Locate the cell with the specified text and output its [x, y] center coordinate. 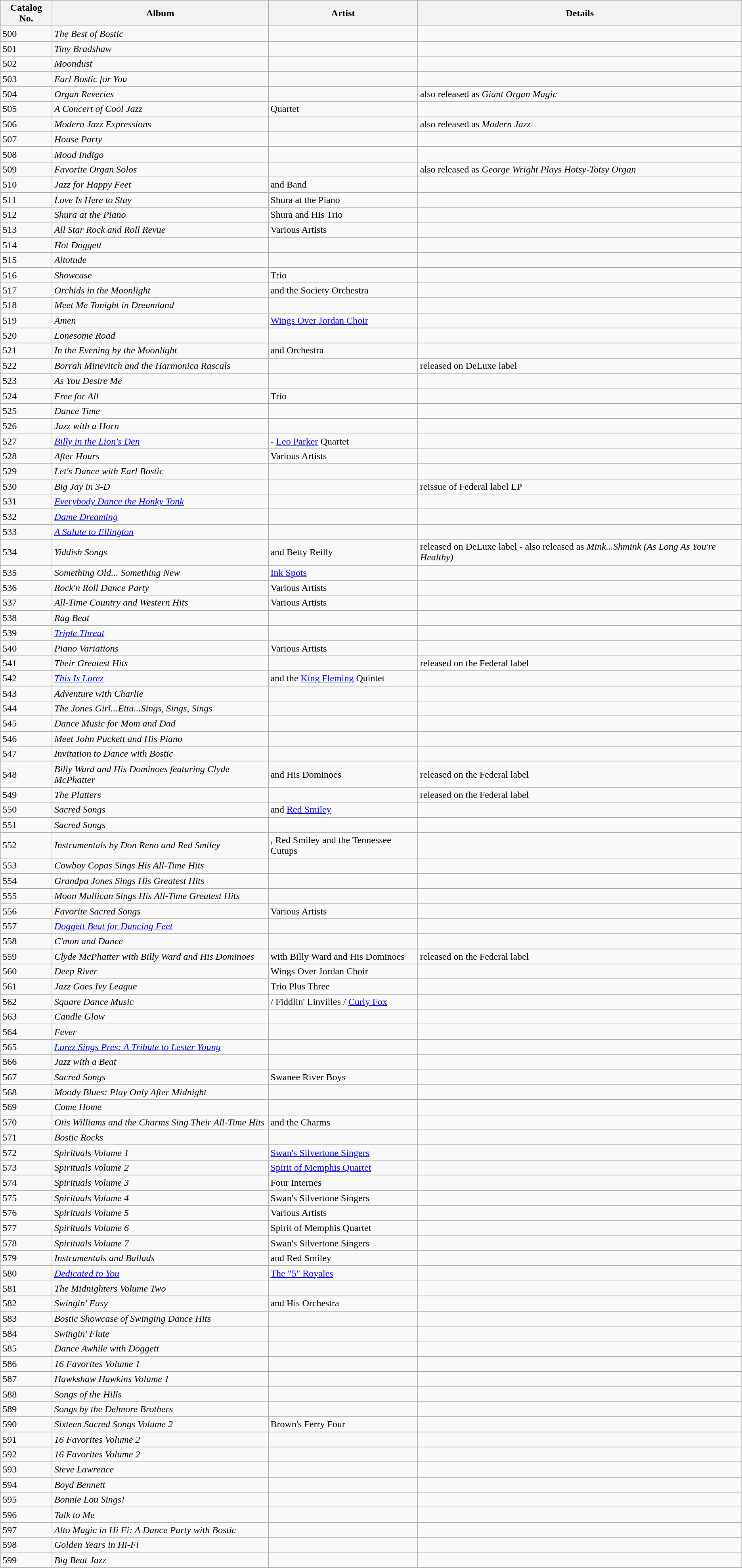
592 [26, 1455]
Catalog No. [26, 13]
564 [26, 1032]
Bonnie Lou Sings! [160, 1500]
Songs by the Delmore Brothers [160, 1409]
541 [26, 663]
All Star Rock and Roll Revue [160, 230]
536 [26, 588]
540 [26, 648]
Swingin' Easy [160, 1303]
Invitation to Dance with Bostic [160, 754]
Boyd Bennett [160, 1485]
512 [26, 215]
515 [26, 260]
and Betty Reilly [343, 552]
Shura and His Trio [343, 215]
599 [26, 1560]
588 [26, 1394]
509 [26, 169]
and the Society Orchestra [343, 290]
Steve Lawrence [160, 1470]
16 Favorites Volume 1 [160, 1364]
585 [26, 1349]
559 [26, 956]
Dedicated to You [160, 1273]
574 [26, 1183]
543 [26, 694]
507 [26, 139]
552 [26, 845]
514 [26, 245]
Details [579, 13]
570 [26, 1122]
Big Jay in 3-D [160, 487]
553 [26, 866]
Moondust [160, 64]
C'mon and Dance [160, 941]
also released as Giant Organ Magic [579, 94]
547 [26, 754]
Artist [343, 13]
Billy Ward and His Dominoes featuring Clyde McPhatter [160, 774]
579 [26, 1258]
Favorite Organ Solos [160, 169]
Trio Plus Three [343, 987]
593 [26, 1470]
500 [26, 34]
566 [26, 1062]
539 [26, 633]
Jazz for Happy Feet [160, 184]
562 [26, 1002]
Cowboy Copas Sings His All-Time Hits [160, 866]
563 [26, 1017]
545 [26, 724]
568 [26, 1092]
Instrumentals and Ballads [160, 1258]
569 [26, 1107]
584 [26, 1334]
505 [26, 109]
508 [26, 154]
Doggett Beat for Dancing Feet [160, 926]
and Orchestra [343, 351]
Golden Years in Hi-Fi [160, 1545]
Swanee River Boys [343, 1077]
The "5" Royales [343, 1273]
Moody Blues: Play Only After Midnight [160, 1092]
576 [26, 1213]
522 [26, 366]
517 [26, 290]
Orchids in the Moonlight [160, 290]
516 [26, 275]
Modern Jazz Expressions [160, 124]
548 [26, 774]
Songs of the Hills [160, 1394]
After Hours [160, 456]
Spirituals Volume 6 [160, 1228]
534 [26, 552]
572 [26, 1152]
583 [26, 1319]
561 [26, 987]
519 [26, 320]
Lonesome Road [160, 335]
580 [26, 1273]
594 [26, 1485]
501 [26, 49]
Dance Music for Mom and Dad [160, 724]
546 [26, 739]
571 [26, 1137]
- Leo Parker Quartet [343, 441]
554 [26, 881]
523 [26, 381]
Hot Doggett [160, 245]
Spirituals Volume 1 [160, 1152]
Free for All [160, 396]
and His Orchestra [343, 1303]
A Salute to Ellington [160, 532]
598 [26, 1545]
Dance Awhile with Doggett [160, 1349]
586 [26, 1364]
596 [26, 1515]
Otis Williams and the Charms Sing Their All-Time Hits [160, 1122]
597 [26, 1530]
also released as Modern Jazz [579, 124]
Swingin' Flute [160, 1334]
591 [26, 1439]
Triple Threat [160, 633]
595 [26, 1500]
521 [26, 351]
Clyde McPhatter with Billy Ward and His Dominoes [160, 956]
524 [26, 396]
560 [26, 972]
565 [26, 1047]
Rag Beat [160, 618]
Fever [160, 1032]
Dame Dreaming [160, 517]
550 [26, 810]
released on DeLuxe label - also released as Mink...Shmink (As Long As You're Healthy) [579, 552]
573 [26, 1167]
Jazz with a Horn [160, 426]
558 [26, 941]
518 [26, 305]
525 [26, 411]
Lorez Sings Pres: A Tribute to Lester Young [160, 1047]
Meet Me Tonight in Dreamland [160, 305]
Square Dance Music [160, 1002]
511 [26, 199]
532 [26, 517]
Favorite Sacred Songs [160, 911]
Meet John Puckett and His Piano [160, 739]
533 [26, 532]
House Party [160, 139]
Organ Reveries [160, 94]
Alto Magic in Hi Fi: A Dance Party with Bostic [160, 1530]
520 [26, 335]
506 [26, 124]
In the Evening by the Moonlight [160, 351]
557 [26, 926]
Instrumentals by Don Reno and Red Smiley [160, 845]
577 [26, 1228]
All-Time Country and Western Hits [160, 603]
Talk to Me [160, 1515]
and His Dominoes [343, 774]
Moon Mullican Sings His All-Time Greatest Hits [160, 896]
Tiny Bradshaw [160, 49]
502 [26, 64]
581 [26, 1288]
Hawkshaw Hawkins Volume 1 [160, 1379]
Amen [160, 320]
As You Desire Me [160, 381]
Rock'n Roll Dance Party [160, 588]
504 [26, 94]
Come Home [160, 1107]
and the King Fleming Quintet [343, 678]
549 [26, 795]
The Jones Girl...Etta...Sings, Sings, Sings [160, 709]
542 [26, 678]
also released as George Wright Plays Hotsy-Totsy Organ [579, 169]
567 [26, 1077]
Album [160, 13]
released on DeLuxe label [579, 366]
531 [26, 502]
and Band [343, 184]
Dance Time [160, 411]
555 [26, 896]
526 [26, 426]
528 [26, 456]
Spirituals Volume 4 [160, 1198]
575 [26, 1198]
530 [26, 487]
Yiddish Songs [160, 552]
Adventure with Charlie [160, 694]
Spirituals Volume 2 [160, 1167]
The Best of Bostic [160, 34]
Let's Dance with Earl Bostic [160, 472]
Piano Variations [160, 648]
556 [26, 911]
A Concert of Cool Jazz [160, 109]
Candle Glow [160, 1017]
Big Beat Jazz [160, 1560]
, Red Smiley and the Tennessee Cutups [343, 845]
578 [26, 1243]
551 [26, 825]
Spirituals Volume 7 [160, 1243]
Their Greatest Hits [160, 663]
Borrah Minevitch and the Harmonica Rascals [160, 366]
/ Fiddlin' Linvilles / Curly Fox [343, 1002]
503 [26, 79]
Spirituals Volume 3 [160, 1183]
589 [26, 1409]
The Midnighters Volume Two [160, 1288]
587 [26, 1379]
Quartet [343, 109]
and the Charms [343, 1122]
This Is Lorez [160, 678]
Altotude [160, 260]
Something Old... Something New [160, 573]
Bostic Showcase of Swinging Dance Hits [160, 1319]
544 [26, 709]
Love Is Here to Stay [160, 199]
Bostic Rocks [160, 1137]
Deep River [160, 972]
Four Internes [343, 1183]
Spirituals Volume 5 [160, 1213]
The Platters [160, 795]
with Billy Ward and His Dominoes [343, 956]
510 [26, 184]
Jazz Goes Ivy League [160, 987]
Showcase [160, 275]
Jazz with a Beat [160, 1062]
529 [26, 472]
535 [26, 573]
590 [26, 1424]
reissue of Federal label LP [579, 487]
Billy in the Lion's Den [160, 441]
Earl Bostic for You [160, 79]
Grandpa Jones Sings His Greatest Hits [160, 881]
Ink Spots [343, 573]
513 [26, 230]
527 [26, 441]
538 [26, 618]
Brown's Ferry Four [343, 1424]
582 [26, 1303]
Everybody Dance the Honky Tonk [160, 502]
537 [26, 603]
Mood Indigo [160, 154]
Sixteen Sacred Songs Volume 2 [160, 1424]
